Find where the given text appears and provide that cell's center as (x, y) coordinate. 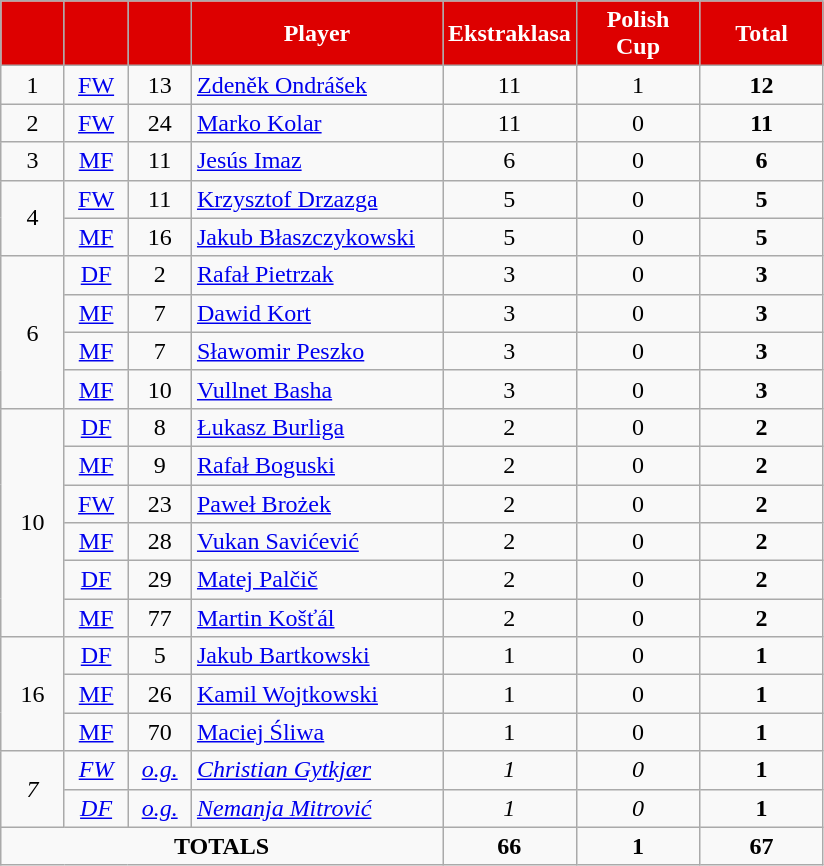
Paweł Brożek (316, 503)
Martin Košťál (316, 618)
Rafał Boguski (316, 465)
Vukan Savićević (316, 542)
67 (762, 846)
Marko Kolar (316, 123)
26 (160, 694)
77 (160, 618)
66 (509, 846)
9 (160, 465)
Christian Gytkjær (316, 770)
TOTALS (222, 846)
Kamil Wojtkowski (316, 694)
13 (160, 85)
Nemanja Mitrović (316, 808)
Maciej Śliwa (316, 732)
Sławomir Peszko (316, 351)
8 (160, 427)
Matej Palčič (316, 580)
Jakub Bartkowski (316, 656)
Jakub Błaszczykowski (316, 237)
Player (316, 34)
4 (33, 218)
29 (160, 580)
70 (160, 732)
12 (762, 85)
Total (762, 34)
Łukasz Burliga (316, 427)
Polish Cup (638, 34)
Ekstraklasa (509, 34)
28 (160, 542)
24 (160, 123)
Krzysztof Drzazga (316, 199)
23 (160, 503)
Dawid Kort (316, 313)
Zdeněk Ondrášek (316, 85)
Rafał Pietrzak (316, 275)
Vullnet Basha (316, 389)
Jesús Imaz (316, 161)
